Determine the [X, Y] coordinate at the center of the cell enclosing the given text.  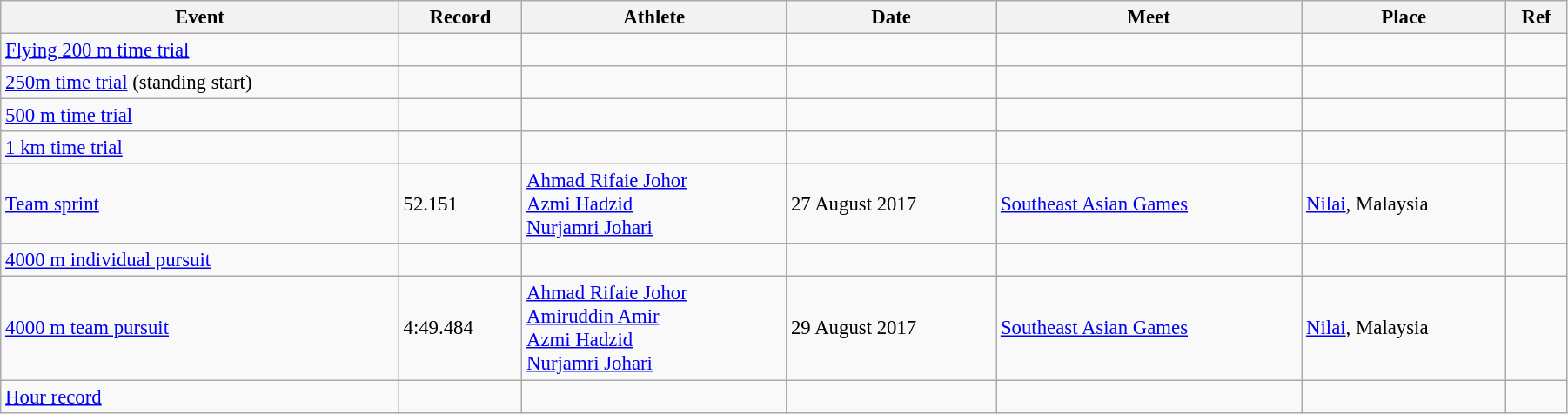
Meet [1149, 17]
Ahmad Rifaie JohorAmiruddin AmirAzmi HadzidNurjamri Johari [654, 329]
52.151 [460, 204]
Ahmad Rifaie JohorAzmi HadzidNurjamri Johari [654, 204]
Ref [1537, 17]
4000 m individual pursuit [200, 260]
1 km time trial [200, 148]
4000 m team pursuit [200, 329]
Event [200, 17]
Hour record [200, 397]
27 August 2017 [891, 204]
29 August 2017 [891, 329]
Athlete [654, 17]
Flying 200 m time trial [200, 50]
Team sprint [200, 204]
Record [460, 17]
Date [891, 17]
4:49.484 [460, 329]
250m time trial (standing start) [200, 83]
Place [1404, 17]
500 m time trial [200, 116]
